Detect which cell encompasses the target text, then output its (x, y) center coordinate. 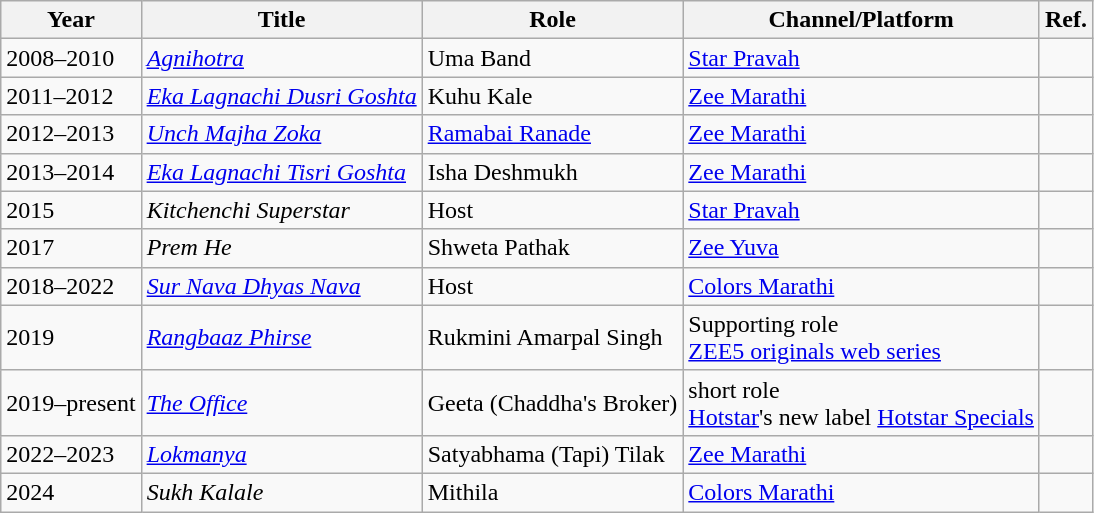
2018–2022 (71, 286)
Agnihotra (282, 58)
Uma Band (552, 58)
Zee Yuva (862, 248)
Kuhu Kale (552, 96)
Eka Lagnachi Tisri Goshta (282, 172)
Ramabai Ranade (552, 134)
Geeta (Chaddha's Broker) (552, 402)
Mithila (552, 492)
2011–2012 (71, 96)
The Office (282, 402)
Lokmanya (282, 454)
Supporting roleZEE5 originals web series (862, 338)
Prem He (282, 248)
2019 (71, 338)
Satyabhama (Tapi) Tilak (552, 454)
Sukh Kalale (282, 492)
Title (282, 20)
short roleHotstar's new label Hotstar Specials (862, 402)
2019–present (71, 402)
Eka Lagnachi Dusri Goshta (282, 96)
Kitchenchi Superstar (282, 210)
Year (71, 20)
2015 (71, 210)
Shweta Pathak (552, 248)
Rangbaaz Phirse (282, 338)
2017 (71, 248)
Sur Nava Dhyas Nava (282, 286)
2013–2014 (71, 172)
Channel/Platform (862, 20)
2012–2013 (71, 134)
Unch Majha Zoka (282, 134)
Isha Deshmukh (552, 172)
Role (552, 20)
Rukmini Amarpal Singh (552, 338)
Ref. (1066, 20)
2024 (71, 492)
2008–2010 (71, 58)
2022–2023 (71, 454)
